Output the [X, Y] coordinate of the center of the cell containing the given text.  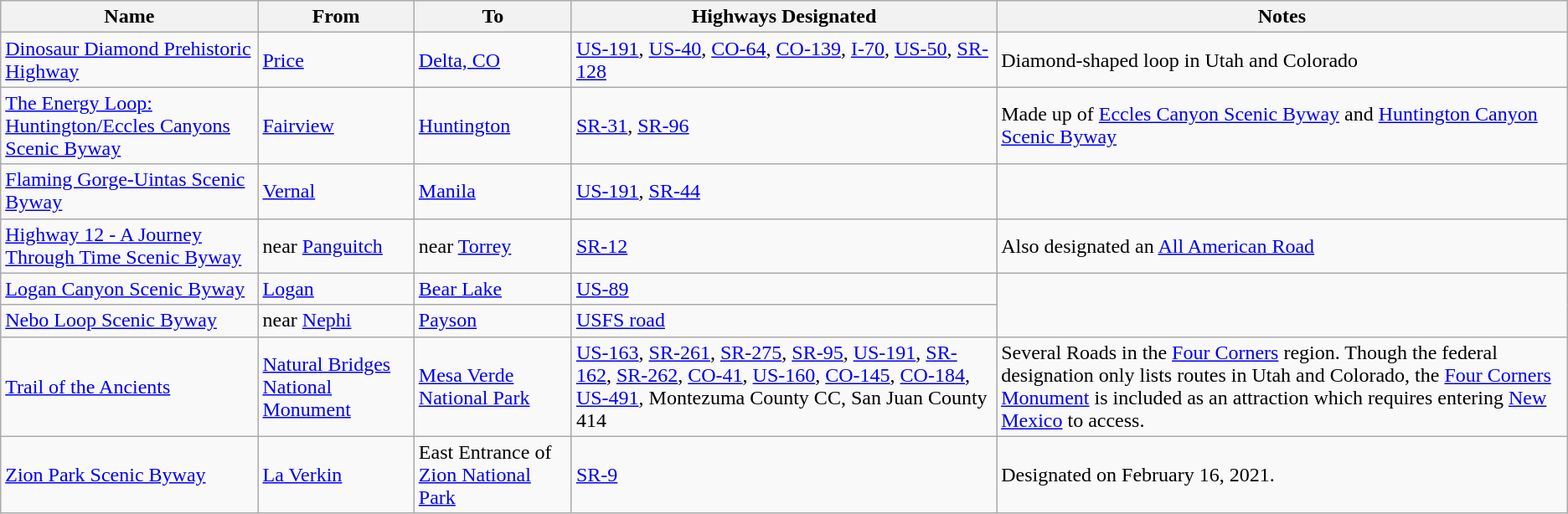
Trail of the Ancients [129, 387]
Bear Lake [493, 289]
The Energy Loop: Huntington/Eccles Canyons Scenic Byway [129, 126]
Natural Bridges National Monument [336, 387]
US-89 [784, 289]
Huntington [493, 126]
To [493, 17]
Payson [493, 321]
Made up of Eccles Canyon Scenic Byway and Huntington Canyon Scenic Byway [1282, 126]
East Entrance of Zion National Park [493, 475]
Price [336, 60]
Designated on February 16, 2021. [1282, 475]
SR-12 [784, 246]
US-191, SR-44 [784, 191]
SR-31, SR-96 [784, 126]
Name [129, 17]
Highways Designated [784, 17]
La Verkin [336, 475]
Also designated an All American Road [1282, 246]
Dinosaur Diamond Prehistoric Highway [129, 60]
Manila [493, 191]
Notes [1282, 17]
SR-9 [784, 475]
Nebo Loop Scenic Byway [129, 321]
Mesa Verde National Park [493, 387]
Zion Park Scenic Byway [129, 475]
US-163, SR-261, SR-275, SR-95, US-191, SR-162, SR-262, CO-41, US-160, CO-145, CO-184, US-491, Montezuma County CC, San Juan County 414 [784, 387]
Logan [336, 289]
near Torrey [493, 246]
Vernal [336, 191]
Fairview [336, 126]
Highway 12 - A Journey Through Time Scenic Byway [129, 246]
Flaming Gorge-Uintas Scenic Byway [129, 191]
Delta, CO [493, 60]
US-191, US-40, CO-64, CO-139, I-70, US-50, SR-128 [784, 60]
Diamond-shaped loop in Utah and Colorado [1282, 60]
Logan Canyon Scenic Byway [129, 289]
USFS road [784, 321]
near Panguitch [336, 246]
near Nephi [336, 321]
From [336, 17]
